For the text-containing cell, return its midpoint in (X, Y) coordinate format. 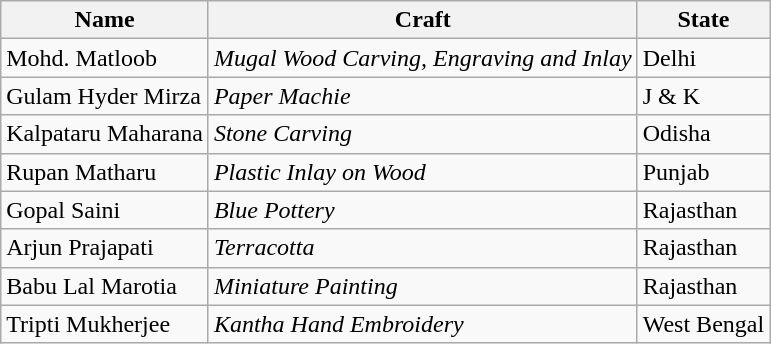
Paper Machie (422, 96)
Gopal Saini (105, 210)
Stone Carving (422, 134)
Kalpataru Maharana (105, 134)
Terracotta (422, 248)
Babu Lal Marotia (105, 286)
Mohd. Matloob (105, 58)
Name (105, 20)
Rupan Matharu (105, 172)
Arjun Prajapati (105, 248)
Kantha Hand Embroidery (422, 324)
Delhi (703, 58)
State (703, 20)
Gulam Hyder Mirza (105, 96)
Craft (422, 20)
Miniature Painting (422, 286)
Punjab (703, 172)
Blue Pottery (422, 210)
Plastic Inlay on Wood (422, 172)
West Bengal (703, 324)
Tripti Mukherjee (105, 324)
J & K (703, 96)
Mugal Wood Carving, Engraving and Inlay (422, 58)
Odisha (703, 134)
